Return the (x, y) coordinate for the center point of the cell that contains the specified text.  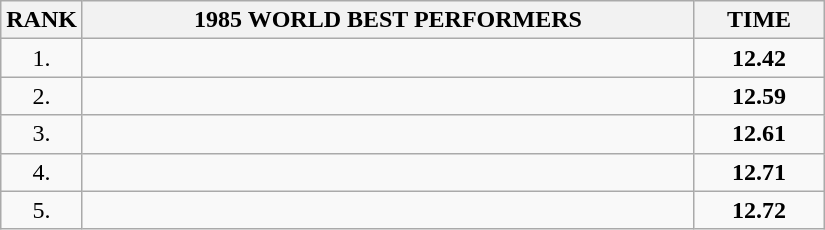
12.71 (760, 172)
12.72 (760, 210)
1985 WORLD BEST PERFORMERS (388, 20)
1. (42, 58)
5. (42, 210)
RANK (42, 20)
4. (42, 172)
12.61 (760, 134)
12.42 (760, 58)
12.59 (760, 96)
3. (42, 134)
TIME (760, 20)
2. (42, 96)
